From the cell containing the given text, extract its center point as [X, Y] coordinate. 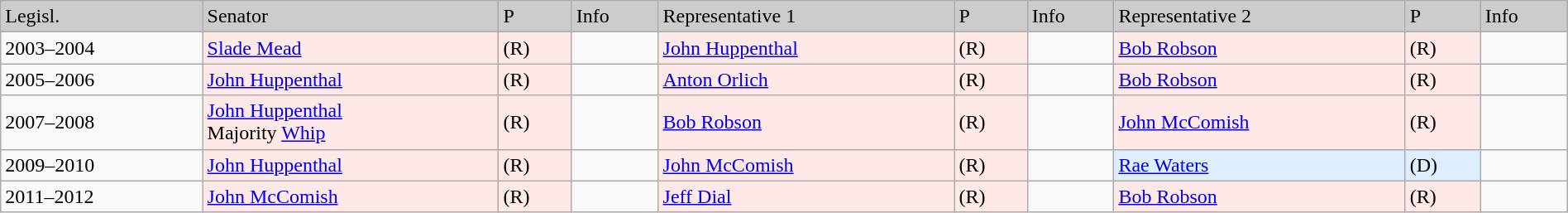
John Huppenthal Majority Whip [351, 123]
Senator [351, 17]
Representative 2 [1260, 17]
Legisl. [102, 17]
2003–2004 [102, 48]
2005–2006 [102, 80]
2009–2010 [102, 165]
Slade Mead [351, 48]
Representative 1 [806, 17]
2011–2012 [102, 196]
(D) [1442, 165]
Rae Waters [1260, 165]
2007–2008 [102, 123]
Anton Orlich [806, 80]
Jeff Dial [806, 196]
